Return the (X, Y) coordinate for the center point of the cell that contains the specified text.  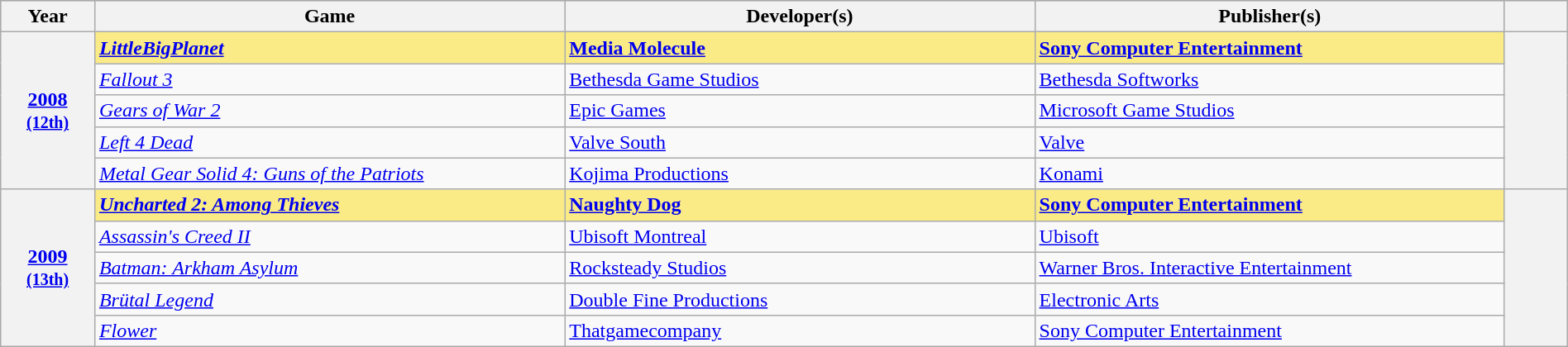
Bethesda Softworks (1269, 79)
LittleBigPlanet (329, 48)
Valve (1269, 142)
Valve South (800, 142)
2009 (13th) (48, 268)
Warner Bros. Interactive Entertainment (1269, 268)
Epic Games (800, 111)
Microsoft Game Studios (1269, 111)
Rocksteady Studios (800, 268)
Ubisoft Montreal (800, 236)
Year (48, 17)
Left 4 Dead (329, 142)
Metal Gear Solid 4: Guns of the Patriots (329, 173)
Brütal Legend (329, 299)
Konami (1269, 173)
Naughty Dog (800, 205)
Kojima Productions (800, 173)
Flower (329, 330)
Bethesda Game Studios (800, 79)
2008 (12th) (48, 111)
Batman: Arkham Asylum (329, 268)
Media Molecule (800, 48)
Game (329, 17)
Publisher(s) (1269, 17)
Developer(s) (800, 17)
Double Fine Productions (800, 299)
Fallout 3 (329, 79)
Electronic Arts (1269, 299)
Uncharted 2: Among Thieves (329, 205)
Thatgamecompany (800, 330)
Gears of War 2 (329, 111)
Assassin's Creed II (329, 236)
Ubisoft (1269, 236)
